Scan for the cell matching the given text and deliver its [x, y] coordinate at center. 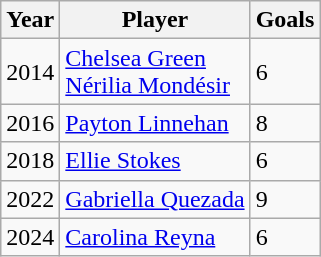
Gabriella Quezada [155, 199]
2016 [30, 123]
Ellie Stokes [155, 161]
Carolina Reyna [155, 237]
Player [155, 20]
2018 [30, 161]
Goals [285, 20]
9 [285, 199]
Chelsea Green Nérilia Mondésir [155, 72]
2014 [30, 72]
8 [285, 123]
2024 [30, 237]
Payton Linnehan [155, 123]
2022 [30, 199]
Year [30, 20]
